Capture the cell that displays the provided text and extract its (x, y) central coordinate. 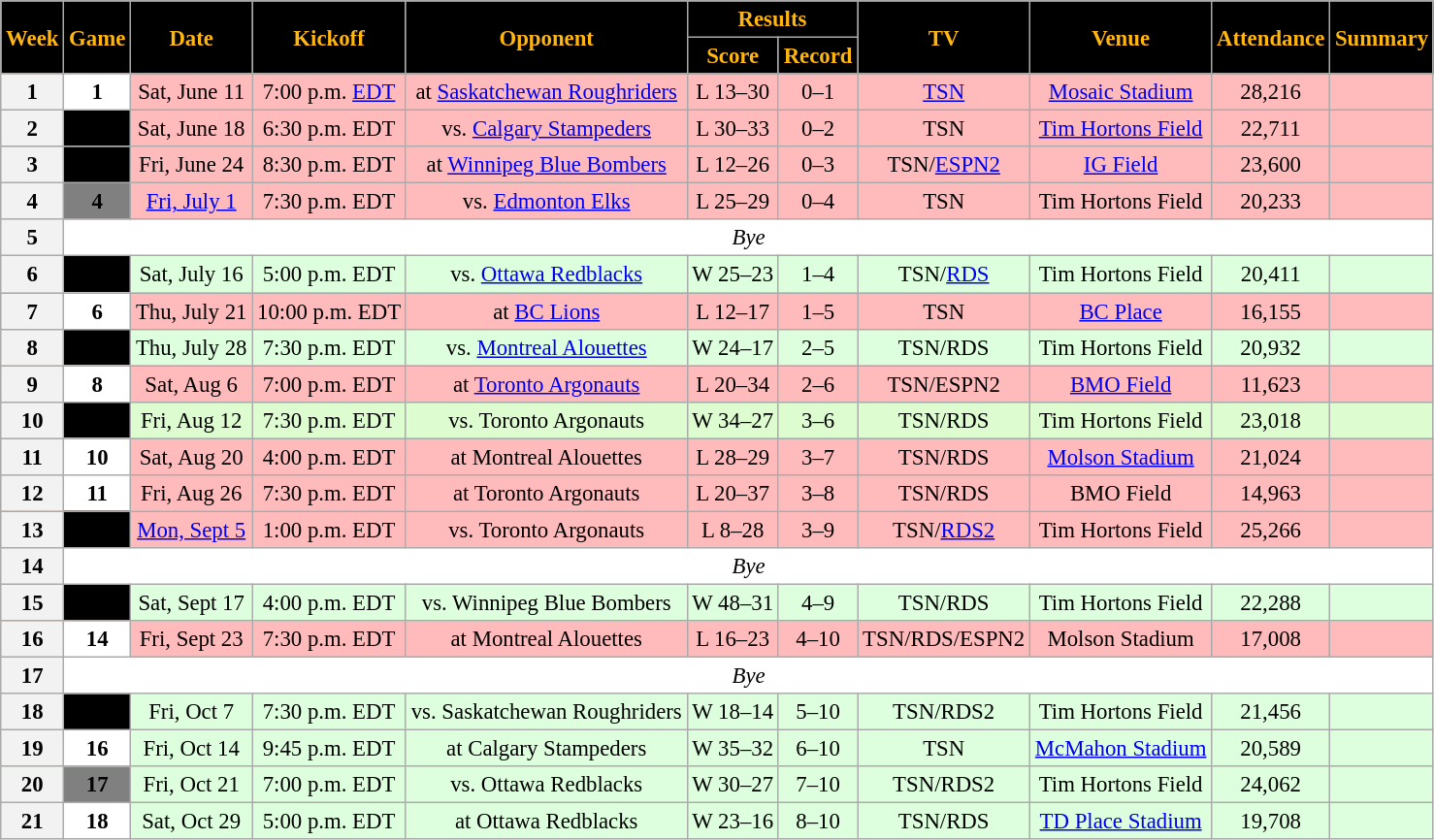
L 13–30 (733, 92)
Fri, Sept 23 (192, 639)
Date (192, 37)
21,456 (1271, 712)
28,216 (1271, 92)
L 28–29 (733, 457)
20,233 (1271, 202)
Sat, July 16 (192, 275)
W 25–23 (733, 275)
4–10 (817, 639)
Week (33, 37)
W 48–31 (733, 602)
at Calgary Stampeders (546, 749)
19 (33, 749)
L 12–26 (733, 165)
L 30–33 (733, 129)
Fri, Oct 21 (192, 785)
1:00 p.m. EDT (330, 530)
Game (97, 37)
10:00 p.m. EDT (330, 311)
Score (733, 56)
W 24–17 (733, 347)
vs. Edmonton Elks (546, 202)
L 20–37 (733, 494)
0–3 (817, 165)
Mosaic Stadium (1122, 92)
vs. Winnipeg Blue Bombers (546, 602)
Thu, July 28 (192, 347)
8–10 (817, 822)
Fri, Oct 14 (192, 749)
Sat, June 11 (192, 92)
19,708 (1271, 822)
16,155 (1271, 311)
2–6 (817, 384)
at Ottawa Redblacks (546, 822)
7–10 (817, 785)
21,024 (1271, 457)
24,062 (1271, 785)
TV (944, 37)
TD Place Stadium (1122, 822)
20,589 (1271, 749)
Sat, Aug 6 (192, 384)
0–4 (817, 202)
22,288 (1271, 602)
vs. Calgary Stampeders (546, 129)
L 12–17 (733, 311)
6:30 p.m. EDT (330, 129)
W 34–27 (733, 420)
at BC Lions (546, 311)
W 23–16 (733, 822)
McMahon Stadium (1122, 749)
Results (772, 19)
BC Place (1122, 311)
Kickoff (330, 37)
2–5 (817, 347)
Sat, Oct 29 (192, 822)
Sat, Aug 20 (192, 457)
8:30 p.m. EDT (330, 165)
L 20–34 (733, 384)
Mon, Sept 5 (192, 530)
W 18–14 (733, 712)
Fri, July 1 (192, 202)
Venue (1122, 37)
0–1 (817, 92)
Opponent (546, 37)
at Saskatchewan Roughriders (546, 92)
W 30–27 (733, 785)
at Winnipeg Blue Bombers (546, 165)
vs. Montreal Alouettes (546, 347)
6–10 (817, 749)
25,266 (1271, 530)
3–9 (817, 530)
11,623 (1271, 384)
L 25–29 (733, 202)
TSN/RDS/ESPN2 (944, 639)
Attendance (1271, 37)
IG Field (1122, 165)
20,932 (1271, 347)
Fri, Oct 7 (192, 712)
Sat, June 18 (192, 129)
23,600 (1271, 165)
20 (33, 785)
1–5 (817, 311)
4–9 (817, 602)
Thu, July 21 (192, 311)
W 35–32 (733, 749)
Summary (1382, 37)
14,963 (1271, 494)
9:45 p.m. EDT (330, 749)
5–10 (817, 712)
0–2 (817, 129)
17,008 (1271, 639)
3–8 (817, 494)
vs. Saskatchewan Roughriders (546, 712)
Record (817, 56)
Sat, Sept 17 (192, 602)
3–6 (817, 420)
Fri, June 24 (192, 165)
3–7 (817, 457)
20,411 (1271, 275)
L 16–23 (733, 639)
1–4 (817, 275)
Fri, Aug 12 (192, 420)
23,018 (1271, 420)
Fri, Aug 26 (192, 494)
L 8–28 (733, 530)
21 (33, 822)
22,711 (1271, 129)
